Locate the cell with the specified text and output its (X, Y) center coordinate. 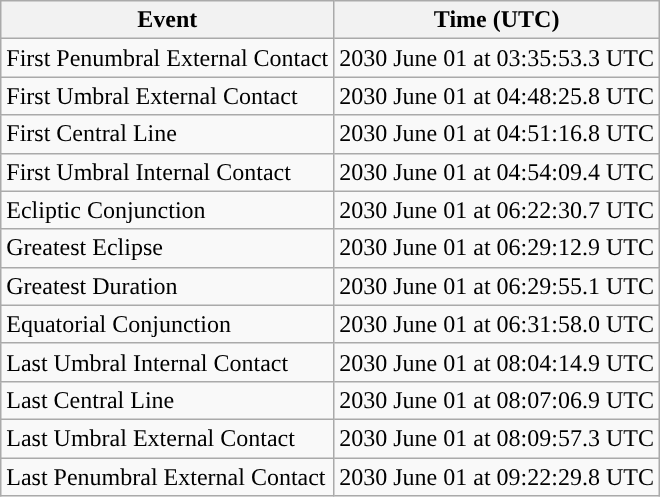
Last Umbral External Contact (168, 438)
Last Umbral Internal Contact (168, 362)
Last Central Line (168, 400)
2030 June 01 at 06:29:12.9 UTC (497, 248)
First Central Line (168, 134)
Event (168, 20)
Greatest Eclipse (168, 248)
Equatorial Conjunction (168, 324)
2030 June 01 at 08:04:14.9 UTC (497, 362)
2030 June 01 at 06:31:58.0 UTC (497, 324)
First Penumbral External Contact (168, 58)
2030 June 01 at 08:07:06.9 UTC (497, 400)
2030 June 01 at 06:22:30.7 UTC (497, 210)
2030 June 01 at 04:54:09.4 UTC (497, 172)
First Umbral Internal Contact (168, 172)
2030 June 01 at 06:29:55.1 UTC (497, 286)
Last Penumbral External Contact (168, 477)
2030 June 01 at 04:48:25.8 UTC (497, 96)
Greatest Duration (168, 286)
Ecliptic Conjunction (168, 210)
Time (UTC) (497, 20)
2030 June 01 at 08:09:57.3 UTC (497, 438)
2030 June 01 at 09:22:29.8 UTC (497, 477)
First Umbral External Contact (168, 96)
2030 June 01 at 03:35:53.3 UTC (497, 58)
2030 June 01 at 04:51:16.8 UTC (497, 134)
